Pinpoint the cell where the given text exists, returning its (x, y) midpoint coordinate. 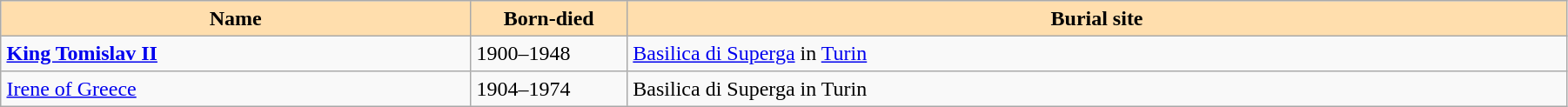
1904–1974 (549, 89)
King Tomislav II (236, 53)
1900–1948 (549, 53)
Irene of Greece (236, 89)
Name (236, 18)
Born-died (549, 18)
Burial site (1097, 18)
